Determine the (X, Y) coordinate at the center of the cell enclosing the given text.  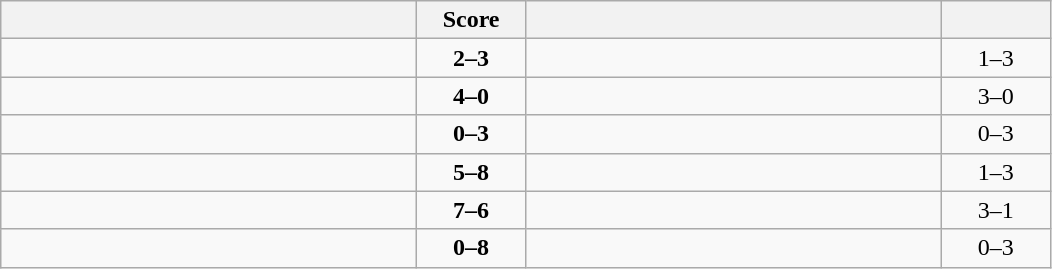
Score (472, 20)
0–8 (472, 248)
7–6 (472, 210)
5–8 (472, 172)
4–0 (472, 96)
3–1 (996, 210)
2–3 (472, 58)
3–0 (996, 96)
